Find where the given text appears and provide that cell's center as (X, Y) coordinate. 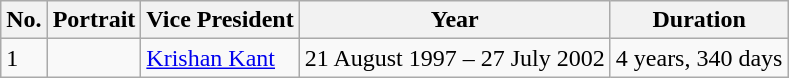
Vice President (220, 20)
Duration (699, 20)
4 years, 340 days (699, 58)
1 (24, 58)
Portrait (94, 20)
No. (24, 20)
Year (454, 20)
Krishan Kant (220, 58)
21 August 1997 – 27 July 2002 (454, 58)
